Pinpoint the cell where the given text exists, returning its (x, y) midpoint coordinate. 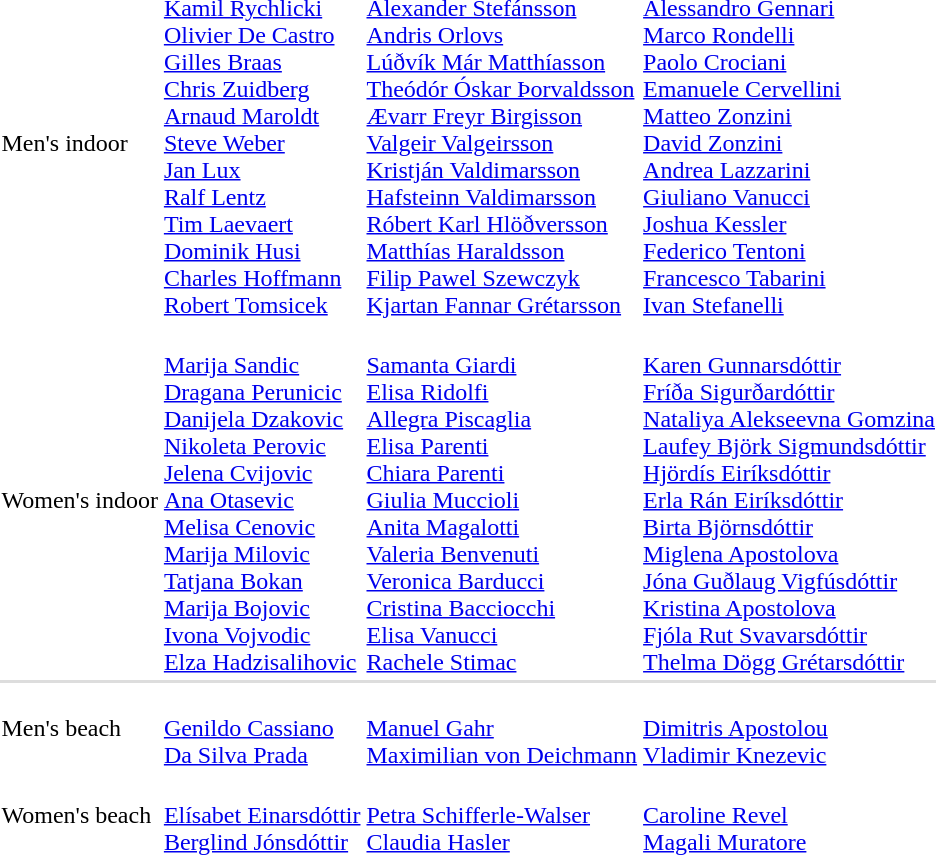
Genildo CassianoDa Silva Prada (262, 728)
Manuel GahrMaximilian von Deichmann (502, 728)
Men's beach (80, 728)
Women's indoor (80, 500)
